Output the (X, Y) coordinate of the center of the cell containing the given text.  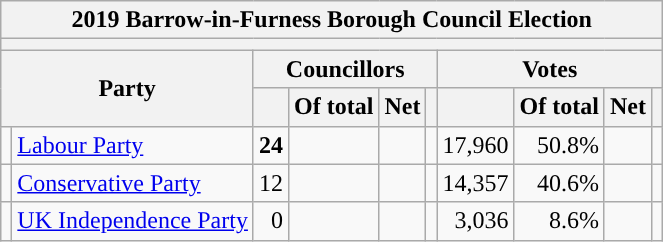
3,036 (476, 221)
Party (128, 88)
Votes (550, 69)
50.8% (559, 145)
Conservative Party (133, 183)
Labour Party (133, 145)
14,357 (476, 183)
UK Independence Party (133, 221)
2019 Barrow-in-Furness Borough Council Election (332, 20)
Councillors (345, 69)
40.6% (559, 183)
0 (270, 221)
17,960 (476, 145)
24 (270, 145)
12 (270, 183)
8.6% (559, 221)
